From the cell containing the given text, extract its center point as (X, Y) coordinate. 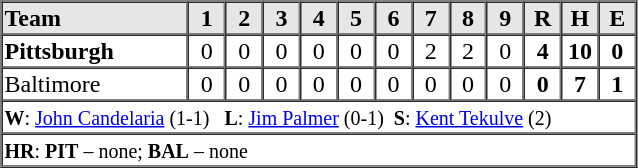
8 (468, 18)
Pittsburgh (96, 50)
R (542, 18)
HR: PIT – none; BAL – none (319, 150)
H (580, 18)
3 (282, 18)
W: John Candelaria (1-1) L: Jim Palmer (0-1) S: Kent Tekulve (2) (319, 116)
E (618, 18)
9 (506, 18)
10 (580, 50)
Team (96, 18)
5 (356, 18)
6 (394, 18)
Baltimore (96, 84)
